Output the (X, Y) coordinate of the center of the cell containing the given text.  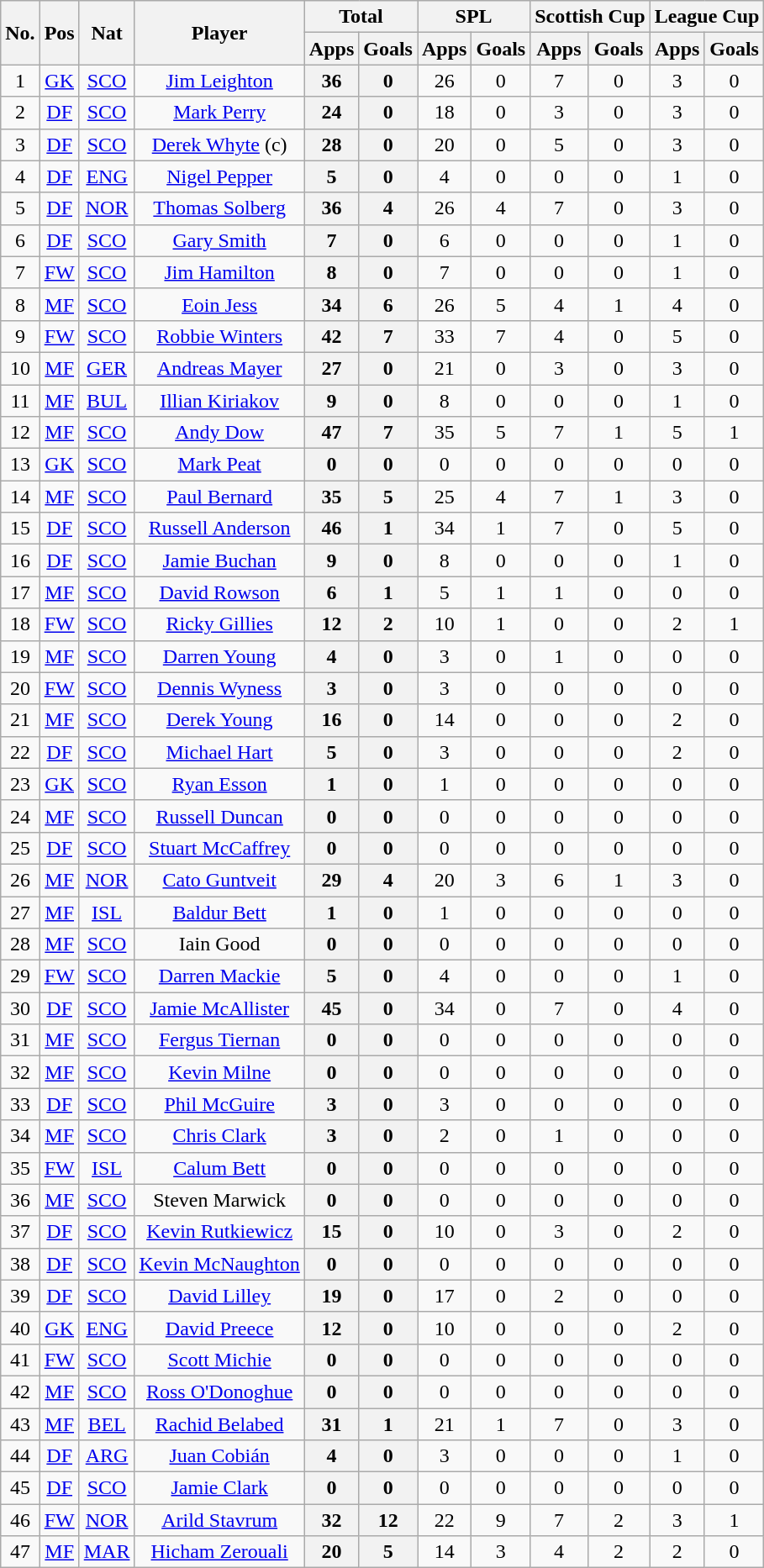
Derek Young (219, 720)
Player (219, 33)
Chris Clark (219, 1136)
Phil McGuire (219, 1104)
David Preece (219, 1328)
Mark Perry (219, 113)
Jamie Buchan (219, 560)
Arild Stavrum (219, 1520)
No. (20, 33)
38 (20, 1264)
Michael Hart (219, 752)
39 (20, 1296)
Baldur Bett (219, 912)
Total (361, 17)
MAR (107, 1552)
Darren Mackie (219, 976)
Eoin Jess (219, 304)
Robbie Winters (219, 336)
Scott Michie (219, 1360)
Paul Bernard (219, 497)
Gary Smith (219, 240)
Calum Bett (219, 1168)
Ricky Gillies (219, 624)
Darren Young (219, 656)
Rachid Belabed (219, 1424)
44 (20, 1456)
Thomas Solberg (219, 208)
Ryan Esson (219, 784)
Stuart McCaffrey (219, 848)
David Lilley (219, 1296)
Nat (107, 33)
Steven Marwick (219, 1200)
Iain Good (219, 944)
BUL (107, 401)
43 (20, 1424)
Kevin McNaughton (219, 1264)
Fergus Tiernan (219, 1040)
Jim Hamilton (219, 272)
Andy Dow (219, 433)
41 (20, 1360)
Andreas Mayer (219, 368)
Scottish Cup (590, 17)
30 (20, 1008)
Kevin Milne (219, 1072)
23 (20, 784)
Juan Cobián (219, 1456)
40 (20, 1328)
11 (20, 401)
37 (20, 1232)
Cato Guntveit (219, 880)
Jim Leighton (219, 81)
Russell Duncan (219, 816)
BEL (107, 1424)
Illian Kiriakov (219, 401)
Pos (59, 33)
League Cup (707, 17)
Ross O'Donoghue (219, 1392)
Mark Peat (219, 465)
Kevin Rutkiewicz (219, 1232)
Jamie McAllister (219, 1008)
ARG (107, 1456)
Nigel Pepper (219, 176)
Hicham Zerouali (219, 1552)
Russell Anderson (219, 529)
David Rowson (219, 592)
GER (107, 368)
Derek Whyte (c) (219, 145)
Jamie Clark (219, 1488)
SPL (473, 17)
Dennis Wyness (219, 688)
13 (20, 465)
